Find where the given text appears and provide that cell's center as [X, Y] coordinate. 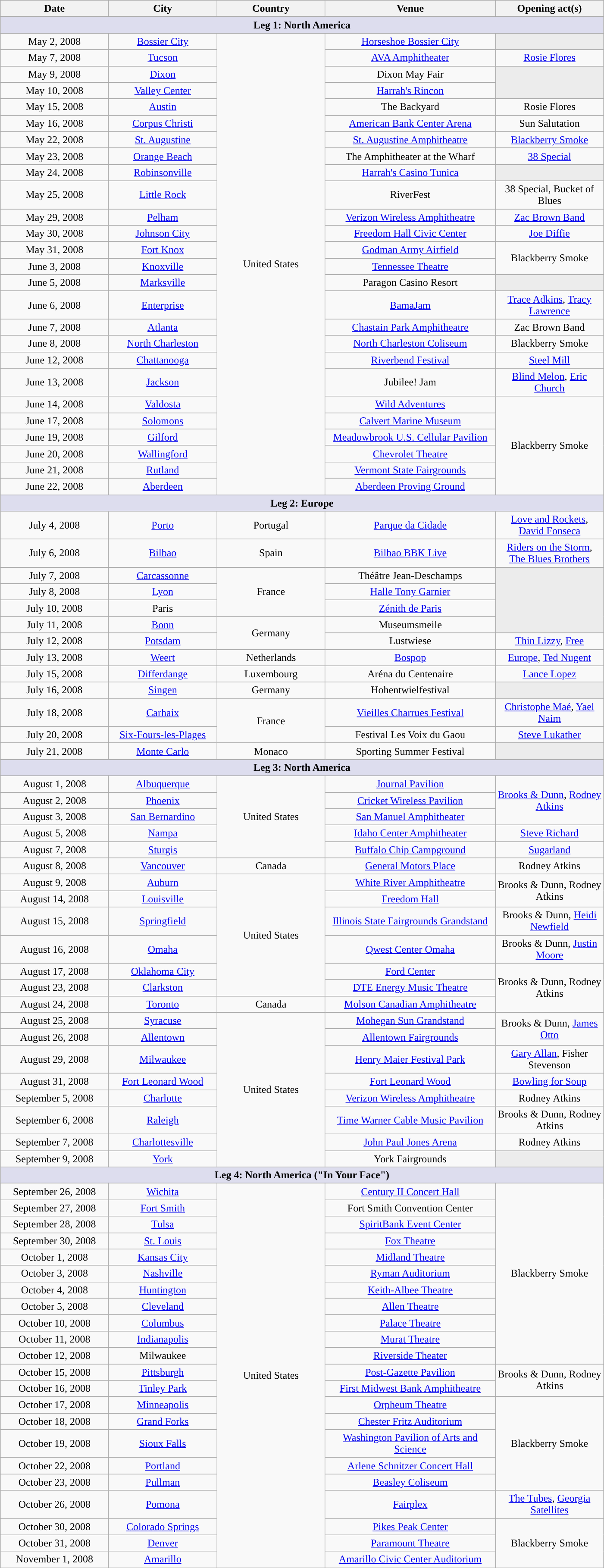
York [163, 1159]
Henry Maier Festival Park [410, 1059]
Tinley Park [163, 1389]
Carhaix [163, 712]
Love and Rockets, David Fonseca [549, 525]
August 31, 2008 [54, 1081]
Wild Adventures [410, 404]
Grand Forks [163, 1421]
Journal Pavilion [410, 784]
Knoxville [163, 266]
Vancouver [163, 866]
Lyon [163, 592]
Europe, Ted Nugent [549, 657]
Century II Concert Hall [410, 1192]
Paris [163, 608]
August 14, 2008 [54, 899]
Tucson [163, 58]
Parque da Cidade [410, 525]
Albuquerque [163, 784]
May 30, 2008 [54, 234]
Aberdeen [163, 486]
Chevrolet Theatre [410, 454]
August 17, 2008 [54, 971]
June 22, 2008 [54, 486]
Calvert Marine Museum [410, 421]
Bonn [163, 625]
General Motors Place [410, 866]
October 26, 2008 [54, 1505]
June 21, 2008 [54, 470]
Nampa [163, 833]
October 19, 2008 [54, 1443]
Valley Center [163, 91]
August 25, 2008 [54, 1020]
July 12, 2008 [54, 641]
Sioux Falls [163, 1443]
September 28, 2008 [54, 1224]
Christophe Maé, Yael Naim [549, 712]
Little Rock [163, 195]
Fort Knox [163, 250]
Cleveland [163, 1306]
June 3, 2008 [54, 266]
Riverbend Festival [410, 360]
The Tubes, Georgia Satellites [549, 1505]
Midland Theatre [410, 1257]
St. Augustine [163, 140]
Meadowbrook U.S. Cellular Pavilion [410, 437]
June 19, 2008 [54, 437]
Phoenix [163, 801]
Pittsburgh [163, 1372]
Amarillo Civic Center Auditorium [410, 1559]
Murat Theatre [410, 1339]
Wallingford [163, 454]
San Bernardino [163, 817]
August 24, 2008 [54, 1004]
August 23, 2008 [54, 988]
October 18, 2008 [54, 1421]
Columbus [163, 1323]
Illinois State Fairgrounds Grandstand [410, 921]
Fox Theatre [410, 1241]
Blind Melon, Eric Church [549, 382]
Brooks & Dunn, Heidi Newfield [549, 921]
October 3, 2008 [54, 1274]
Dixon May Fair [410, 74]
Sugarland [549, 850]
Hohentwielfestival [410, 690]
May 9, 2008 [54, 74]
Colorado Springs [163, 1527]
Allen Theatre [410, 1306]
St. Louis [163, 1241]
October 15, 2008 [54, 1372]
August 8, 2008 [54, 866]
The Amphitheater at the Wharf [410, 156]
Qwest Center Omaha [410, 949]
June 14, 2008 [54, 404]
Harrah's Rincon [410, 91]
October 16, 2008 [54, 1389]
Chester Fritz Auditorium [410, 1421]
BamaJam [410, 305]
May 22, 2008 [54, 140]
Leg 3: North America [302, 767]
Tennessee Theatre [410, 266]
Date [54, 9]
Zénith de Paris [410, 608]
Raleigh [163, 1120]
Sun Salutation [549, 123]
Palace Theatre [410, 1323]
Corpus Christi [163, 123]
American Bank Center Arena [410, 123]
Sturgis [163, 850]
Amarillo [163, 1559]
October 1, 2008 [54, 1257]
Opening act(s) [549, 9]
Bossier City [163, 41]
Venue [410, 9]
Johnson City [163, 234]
August 1, 2008 [54, 784]
Molson Canadian Amphitheatre [410, 1004]
Spain [271, 554]
Chastain Park Amphitheatre [410, 327]
Weert [163, 657]
Country [271, 9]
June 12, 2008 [54, 360]
Marksville [163, 283]
July 6, 2008 [54, 554]
Charlottesville [163, 1142]
October 10, 2008 [54, 1323]
May 10, 2008 [54, 91]
Freedom Hall [410, 899]
Pikes Peak Center [410, 1527]
July 11, 2008 [54, 625]
Orange Beach [163, 156]
October 11, 2008 [54, 1339]
September 26, 2008 [54, 1192]
Halle Tony Garnier [410, 592]
Toronto [163, 1004]
Godman Army Airfield [410, 250]
White River Amphitheatre [410, 883]
July 18, 2008 [54, 712]
Portugal [271, 525]
Post-Gazette Pavilion [410, 1372]
Potsdam [163, 641]
Buffalo Chip Campground [410, 850]
Beasley Coliseum [410, 1482]
May 25, 2008 [54, 195]
Mohegan Sun Grandstand [410, 1020]
July 8, 2008 [54, 592]
Denver [163, 1543]
Robinsonville [163, 172]
July 21, 2008 [54, 751]
July 20, 2008 [54, 735]
Wichita [163, 1192]
October 23, 2008 [54, 1482]
York Fairgrounds [410, 1159]
Lance Lopez [549, 674]
May 23, 2008 [54, 156]
Idaho Center Amphitheater [410, 833]
Trace Adkins, Tracy Lawrence [549, 305]
Portland [163, 1466]
38 Special, Bucket of Blues [549, 195]
Vermont State Fairgrounds [410, 470]
Vieilles Charrues Festival [410, 712]
Solomons [163, 421]
Harrah's Casino Tunica [410, 172]
Ryman Auditorium [410, 1274]
Pomona [163, 1505]
May 2, 2008 [54, 41]
Allentown [163, 1037]
Atlanta [163, 327]
38 Special [549, 156]
Thin Lizzy, Free [549, 641]
RiverFest [410, 195]
August 7, 2008 [54, 850]
John Paul Jones Arena [410, 1142]
June 5, 2008 [54, 283]
July 10, 2008 [54, 608]
Tulsa [163, 1224]
Brooks & Dunn, James Otto [549, 1029]
October 22, 2008 [54, 1466]
Carcassonne [163, 576]
The Backyard [410, 107]
October 31, 2008 [54, 1543]
June 6, 2008 [54, 305]
September 5, 2008 [54, 1098]
Aberdeen Proving Ground [410, 486]
Six-Fours-les-Plages [163, 735]
June 17, 2008 [54, 421]
July 13, 2008 [54, 657]
Chattanooga [163, 360]
Aréna du Centenaire [410, 674]
July 15, 2008 [54, 674]
Freedom Hall Civic Center [410, 234]
Enterprise [163, 305]
Théâtre Jean-Deschamps [410, 576]
June 13, 2008 [54, 382]
Leg 2: Europe [302, 503]
Gilford [163, 437]
Differdange [163, 674]
October 12, 2008 [54, 1355]
Gary Allan, Fisher Stevenson [549, 1059]
Charlotte [163, 1098]
October 17, 2008 [54, 1405]
Valdosta [163, 404]
Keith-Albee Theatre [410, 1290]
August 26, 2008 [54, 1037]
June 7, 2008 [54, 327]
August 16, 2008 [54, 949]
Jubilee! Jam [410, 382]
Auburn [163, 883]
Fort Smith Convention Center [410, 1208]
Dixon [163, 74]
Steve Lukather [549, 735]
Time Warner Cable Music Pavilion [410, 1120]
June 20, 2008 [54, 454]
SpiritBank Event Center [410, 1224]
Fairplex [410, 1505]
Lustwiese [410, 641]
Bowling for Soup [549, 1081]
August 3, 2008 [54, 817]
Orpheum Theatre [410, 1405]
Nashville [163, 1274]
August 5, 2008 [54, 833]
Louisville [163, 899]
Bilbao [163, 554]
Riverside Theater [410, 1355]
June 8, 2008 [54, 344]
May 15, 2008 [54, 107]
Luxembourg [271, 674]
September 9, 2008 [54, 1159]
Springfield [163, 921]
Oklahoma City [163, 971]
Netherlands [271, 657]
Minneapolis [163, 1405]
August 2, 2008 [54, 801]
October 30, 2008 [54, 1527]
Festival Les Voix du Gaou [410, 735]
Paragon Casino Resort [410, 283]
Bilbao BBK Live [410, 554]
St. Augustine Amphitheatre [410, 140]
July 16, 2008 [54, 690]
Allentown Fairgrounds [410, 1037]
September 30, 2008 [54, 1241]
October 4, 2008 [54, 1290]
Kansas City [163, 1257]
Fort Smith [163, 1208]
City [163, 9]
May 24, 2008 [54, 172]
August 29, 2008 [54, 1059]
May 29, 2008 [54, 217]
Singen [163, 690]
May 7, 2008 [54, 58]
September 6, 2008 [54, 1120]
Rutland [163, 470]
May 31, 2008 [54, 250]
July 7, 2008 [54, 576]
Syracuse [163, 1020]
July 4, 2008 [54, 525]
Leg 1: North America [302, 25]
Austin [163, 107]
DTE Energy Music Theatre [410, 988]
September 27, 2008 [54, 1208]
Joe Diffie [549, 234]
Huntington [163, 1290]
Jackson [163, 382]
Bospop [410, 657]
North Charleston Coliseum [410, 344]
First Midwest Bank Amphitheatre [410, 1389]
Pullman [163, 1482]
August 15, 2008 [54, 921]
Steve Richard [549, 833]
Leg 4: North America ("In Your Face") [302, 1175]
Clarkston [163, 988]
Indianapolis [163, 1339]
Monaco [271, 751]
Horseshoe Bossier City [410, 41]
Riders on the Storm, The Blues Brothers [549, 554]
Brooks & Dunn, Justin Moore [549, 949]
Sporting Summer Festival [410, 751]
November 1, 2008 [54, 1559]
Museumsmeile [410, 625]
September 7, 2008 [54, 1142]
North Charleston [163, 344]
Steel Mill [549, 360]
Washington Pavilion of Arts and Science [410, 1443]
Porto [163, 525]
Pelham [163, 217]
Ford Center [410, 971]
August 9, 2008 [54, 883]
Cricket Wireless Pavilion [410, 801]
Paramount Theatre [410, 1543]
San Manuel Amphitheater [410, 817]
Monte Carlo [163, 751]
October 5, 2008 [54, 1306]
AVA Amphitheater [410, 58]
Omaha [163, 949]
May 16, 2008 [54, 123]
Arlene Schnitzer Concert Hall [410, 1466]
